Output the [x, y] coordinate of the center of the cell containing the given text.  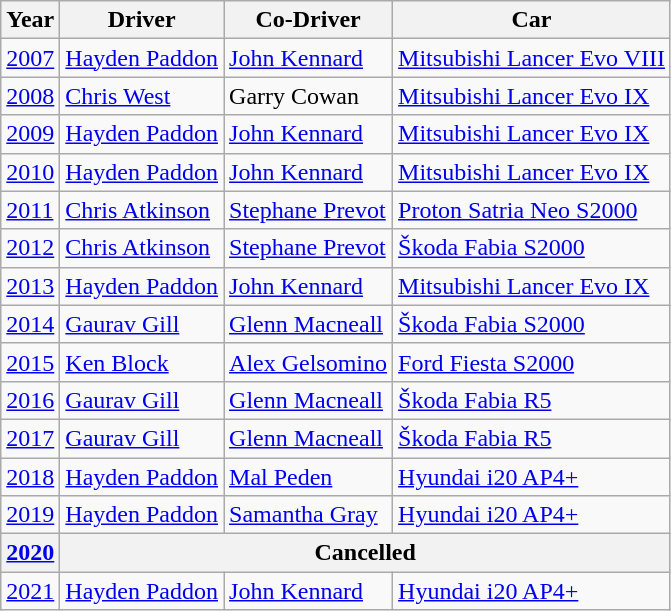
2012 [30, 248]
Alex Gelsomino [308, 362]
Mal Peden [308, 477]
2019 [30, 515]
Proton Satria Neo S2000 [532, 210]
Garry Cowan [308, 96]
2016 [30, 400]
2018 [30, 477]
Year [30, 20]
2009 [30, 134]
Ford Fiesta S2000 [532, 362]
2014 [30, 324]
2008 [30, 96]
2010 [30, 172]
Chris West [142, 96]
Cancelled [366, 553]
2021 [30, 591]
2017 [30, 438]
2013 [30, 286]
2015 [30, 362]
Ken Block [142, 362]
Mitsubishi Lancer Evo VIII [532, 58]
Driver [142, 20]
2011 [30, 210]
2020 [30, 553]
Samantha Gray [308, 515]
Co-Driver [308, 20]
Car [532, 20]
2007 [30, 58]
